Output the (x, y) coordinate of the center of the cell containing the given text.  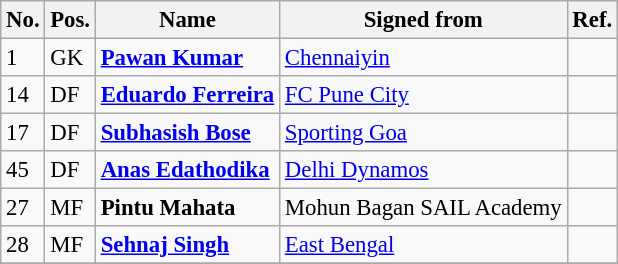
No. (23, 20)
GK (70, 58)
Delhi Dynamos (424, 170)
Signed from (424, 20)
FC Pune City (424, 95)
28 (23, 245)
1 (23, 58)
East Bengal (424, 245)
Name (187, 20)
Eduardo Ferreira (187, 95)
27 (23, 208)
Mohun Bagan SAIL Academy (424, 208)
17 (23, 133)
Sporting Goa (424, 133)
14 (23, 95)
Ref. (592, 20)
Anas Edathodika (187, 170)
Sehnaj Singh (187, 245)
Pos. (70, 20)
Pawan Kumar (187, 58)
45 (23, 170)
Subhasish Bose (187, 133)
Pintu Mahata (187, 208)
Chennaiyin (424, 58)
